Find where the given text appears and provide that cell's center as (x, y) coordinate. 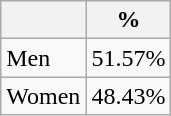
Women (44, 96)
51.57% (128, 58)
48.43% (128, 96)
Men (44, 58)
% (128, 20)
